Find where the given text appears and provide that cell's center as (x, y) coordinate. 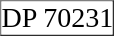
DP 70231 (58, 18)
